Determine the (x, y) coordinate at the center of the cell enclosing the given text.  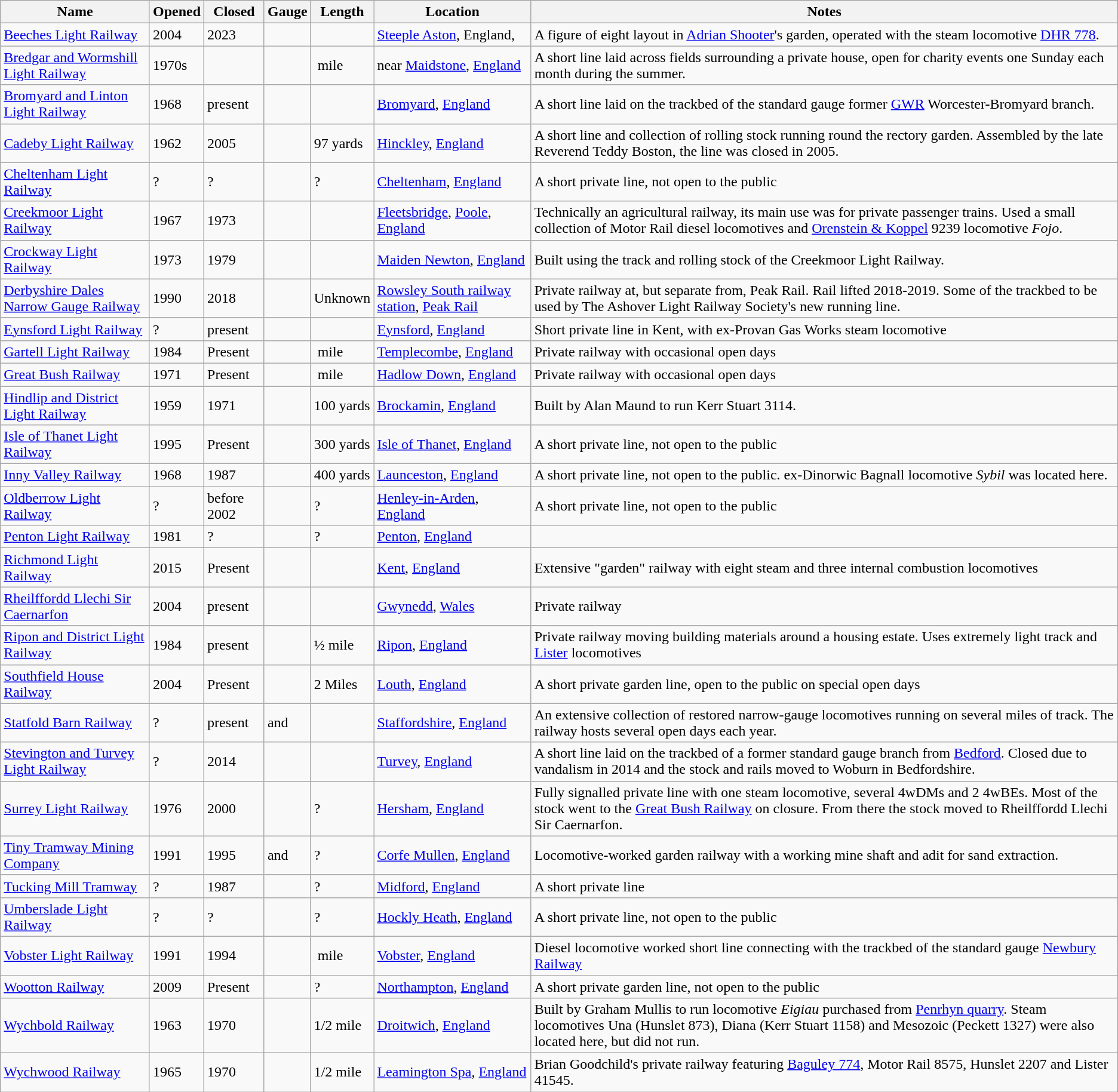
A short private garden line, not open to the public (824, 987)
Built using the track and rolling stock of the Creekmoor Light Railway. (824, 259)
2005 (234, 143)
Name (75, 12)
Bromyard and Linton Light Railway (75, 104)
400 yards (342, 475)
Gartell Light Railway (75, 352)
Templecombe, England (453, 352)
1994 (234, 955)
Tucking Mill Tramway (75, 886)
A short private line (824, 886)
Rheilffordd Llechi Sir Caernarfon (75, 607)
Location (453, 12)
Length (342, 12)
Diesel locomotive worked short line connecting with the trackbed of the standard gauge Newbury Railway (824, 955)
An extensive collection of restored narrow-gauge locomotives running on several miles of track. The railway hosts several open days each year. (824, 722)
Rowsley South railway station, Peak Rail (453, 299)
Surrey Light Railway (75, 808)
A short line laid on the trackbed of the standard gauge former GWR Worcester-Bromyard branch. (824, 104)
Kent, England (453, 567)
Northampton, England (453, 987)
Hindlip and District Light Railway (75, 405)
1976 (177, 808)
Wychwood Railway (75, 1072)
2014 (234, 762)
Wootton Railway (75, 987)
Hinckley, England (453, 143)
Penton, England (453, 537)
Turvey, England (453, 762)
Ripon and District Light Railway (75, 645)
2 Miles (342, 684)
Cadeby Light Railway (75, 143)
1970s (177, 66)
Notes (824, 12)
2018 (234, 299)
Fleetsbridge, Poole, England (453, 221)
Great Bush Railway (75, 374)
300 yards (342, 444)
Locomotive-worked garden railway with a working mine shaft and adit for sand extraction. (824, 855)
Bredgar and Wormshill Light Railway (75, 66)
1963 (177, 1026)
Southfield House Railway (75, 684)
Gwynedd, Wales (453, 607)
Droitwich, England (453, 1026)
Short private line in Kent, with ex-Provan Gas Works steam locomotive (824, 329)
½ mile (342, 645)
2023 (234, 35)
Leamington Spa, England (453, 1072)
1981 (177, 537)
A short private garden line, open to the public on special open days (824, 684)
1962 (177, 143)
Staffordshire, England (453, 722)
Brockamin, England (453, 405)
Opened (177, 12)
Hadlow Down, England (453, 374)
A short private line, not open to the public. ex-Dinorwic Bagnall locomotive Sybil was located here. (824, 475)
Creekmoor Light Railway (75, 221)
A short line laid across fields surrounding a private house, open for charity events one Sunday each month during the summer. (824, 66)
Hersham, England (453, 808)
1979 (234, 259)
Isle of Thanet Light Railway (75, 444)
2000 (234, 808)
Henley-in-Arden, England (453, 506)
Launceston, England (453, 475)
Midford, England (453, 886)
Louth, England (453, 684)
97 yards (342, 143)
Vobster Light Railway (75, 955)
1959 (177, 405)
Corfe Mullen, England (453, 855)
Brian Goodchild's private railway featuring Baguley 774, Motor Rail 8575, Hunslet 2207 and Lister 41545. (824, 1072)
Maiden Newton, England (453, 259)
Statfold Barn Railway (75, 722)
Private railway moving building materials around a housing estate. Uses extremely light track and Lister locomotives (824, 645)
Richmond Light Railway (75, 567)
Crockway Light Railway (75, 259)
2009 (177, 987)
Beeches Light Railway (75, 35)
1967 (177, 221)
Oldberrow Light Railway (75, 506)
100 yards (342, 405)
Cheltenham, England (453, 182)
near Maidstone, England (453, 66)
Penton Light Railway (75, 537)
Derbyshire Dales Narrow Gauge Railway (75, 299)
Stevington and Turvey Light Railway (75, 762)
Gauge (287, 12)
Eynsford, England (453, 329)
Built by Alan Maund to run Kerr Stuart 3114. (824, 405)
Bromyard, England (453, 104)
Ripon, England (453, 645)
Unknown (342, 299)
Extensive "garden" railway with eight steam and three internal combustion locomotives (824, 567)
Wychbold Railway (75, 1026)
Inny Valley Railway (75, 475)
before 2002 (234, 506)
Hockly Heath, England (453, 917)
2015 (177, 567)
A figure of eight layout in Adrian Shooter's garden, operated with the steam locomotive DHR 778. (824, 35)
Isle of Thanet, England (453, 444)
Cheltenham Light Railway (75, 182)
Steeple Aston, England, (453, 35)
Private railway (824, 607)
Tiny Tramway Mining Company (75, 855)
1990 (177, 299)
Closed (234, 12)
Eynsford Light Railway (75, 329)
Vobster, England (453, 955)
Umberslade Light Railway (75, 917)
1965 (177, 1072)
